Return the (X, Y) coordinate for the center point of the cell that contains the specified text.  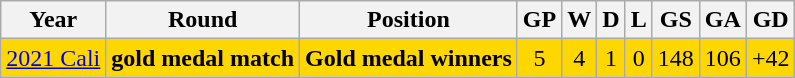
Year (54, 20)
148 (676, 58)
Position (409, 20)
L (638, 20)
D (611, 20)
gold medal match (203, 58)
W (580, 20)
Gold medal winners (409, 58)
0 (638, 58)
GS (676, 20)
+42 (770, 58)
2021 Cali (54, 58)
4 (580, 58)
GP (539, 20)
5 (539, 58)
Round (203, 20)
106 (722, 58)
1 (611, 58)
GD (770, 20)
GA (722, 20)
